Return (X, Y) of the center of cell containing provided text 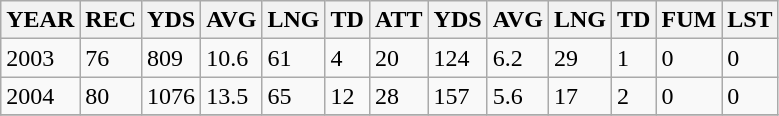
28 (398, 96)
10.6 (232, 58)
157 (458, 96)
29 (580, 58)
6.2 (518, 58)
YEAR (40, 20)
REC (111, 20)
13.5 (232, 96)
FUM (689, 20)
2 (634, 96)
20 (398, 58)
ATT (398, 20)
1 (634, 58)
809 (172, 58)
LST (750, 20)
80 (111, 96)
124 (458, 58)
5.6 (518, 96)
65 (294, 96)
76 (111, 58)
4 (347, 58)
2003 (40, 58)
17 (580, 96)
61 (294, 58)
2004 (40, 96)
12 (347, 96)
1076 (172, 96)
